Locate the cell with the specified text and output its [X, Y] center coordinate. 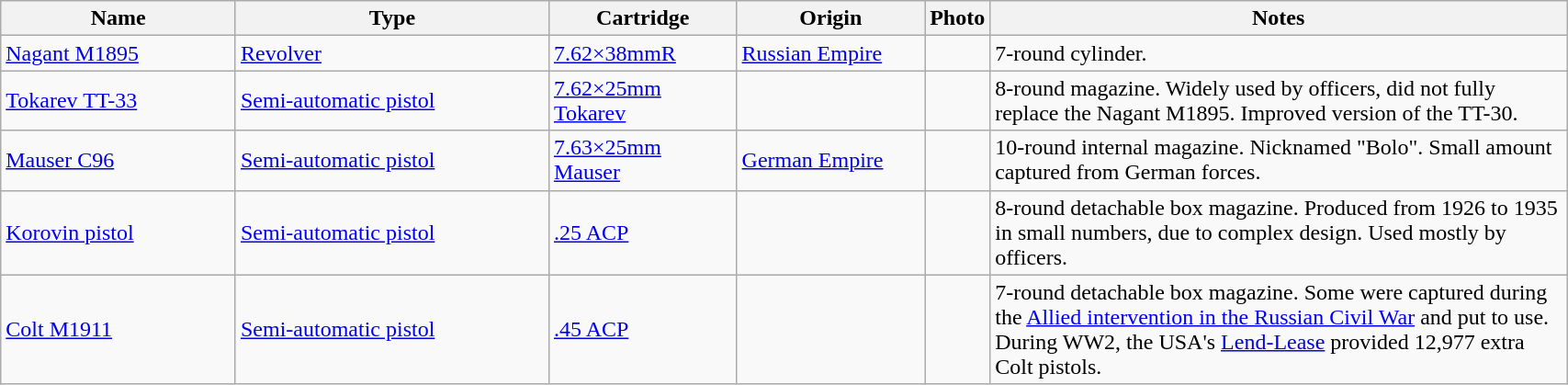
10-round internal magazine. Nicknamed "Bolo". Small amount captured from German forces. [1279, 160]
7.62×25mm Tokarev [643, 101]
Nagant M1895 [118, 53]
Notes [1279, 18]
Revolver [391, 53]
Mauser C96 [118, 160]
.25 ACP [643, 232]
Russian Empire [830, 53]
Type [391, 18]
Tokarev TT-33 [118, 101]
Colt M1911 [118, 329]
Cartridge [643, 18]
Origin [830, 18]
8-round magazine. Widely used by officers, did not fully replace the Nagant M1895. Improved version of the TT-30. [1279, 101]
7.62×38mmR [643, 53]
7.63×25mm Mauser [643, 160]
.45 ACP [643, 329]
Name [118, 18]
Korovin pistol [118, 232]
Photo [957, 18]
German Empire [830, 160]
7-round cylinder. [1279, 53]
8-round detachable box magazine. Produced from 1926 to 1935 in small numbers, due to complex design. Used mostly by officers. [1279, 232]
